Determine the [x, y] coordinate at the center of the cell enclosing the given text.  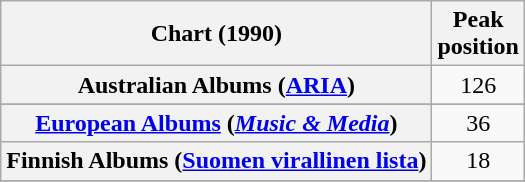
Australian Albums (ARIA) [216, 85]
18 [478, 161]
Peakposition [478, 34]
Finnish Albums (Suomen virallinen lista) [216, 161]
36 [478, 123]
126 [478, 85]
European Albums (Music & Media) [216, 123]
Chart (1990) [216, 34]
